Detect which cell encompasses the target text, then output its (x, y) center coordinate. 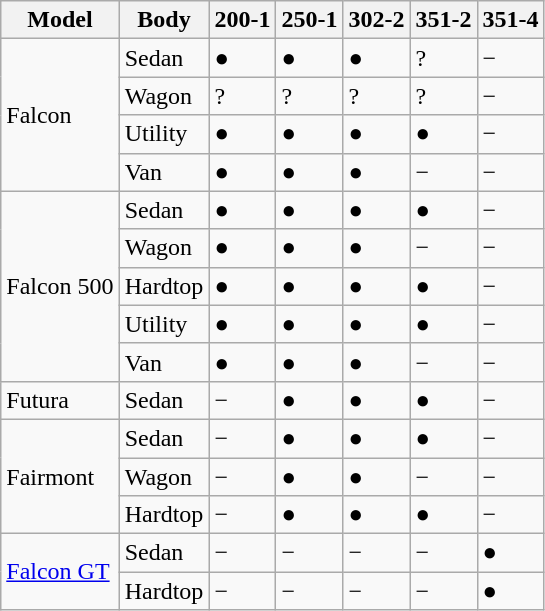
Falcon GT (60, 572)
Body (164, 20)
Fairmont (60, 476)
200-1 (242, 20)
250-1 (310, 20)
302-2 (376, 20)
Model (60, 20)
Falcon (60, 115)
351-4 (510, 20)
Futura (60, 400)
351-2 (444, 20)
Falcon 500 (60, 286)
